Capture the cell that displays the provided text and extract its (X, Y) central coordinate. 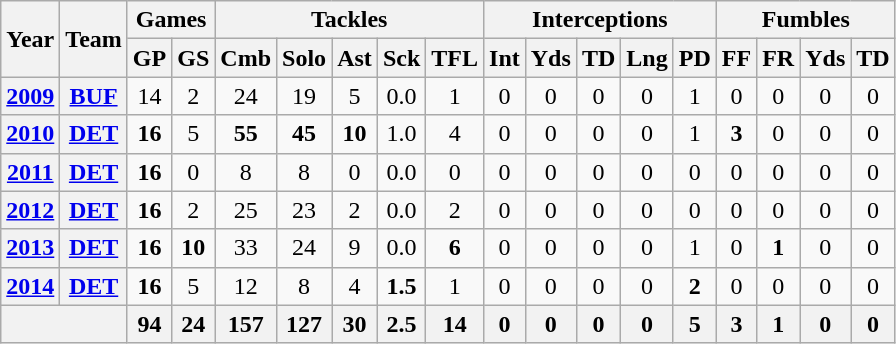
2014 (30, 286)
2011 (30, 172)
2012 (30, 210)
55 (246, 134)
Tackles (350, 20)
6 (455, 248)
25 (246, 210)
2.5 (401, 324)
Sck (401, 58)
Lng (647, 58)
45 (304, 134)
Ast (355, 58)
33 (246, 248)
94 (149, 324)
Games (170, 20)
30 (355, 324)
9 (355, 248)
Year (30, 39)
157 (246, 324)
127 (304, 324)
Team (94, 39)
FF (736, 58)
23 (304, 210)
2013 (30, 248)
Int (505, 58)
TFL (455, 58)
2009 (30, 96)
Interceptions (600, 20)
PD (694, 58)
2010 (30, 134)
GP (149, 58)
Cmb (246, 58)
BUF (94, 96)
19 (304, 96)
1.5 (401, 286)
12 (246, 286)
Fumbles (806, 20)
GS (194, 58)
1.0 (401, 134)
Solo (304, 58)
FR (778, 58)
